Pinpoint the cell where the given text exists, returning its (X, Y) midpoint coordinate. 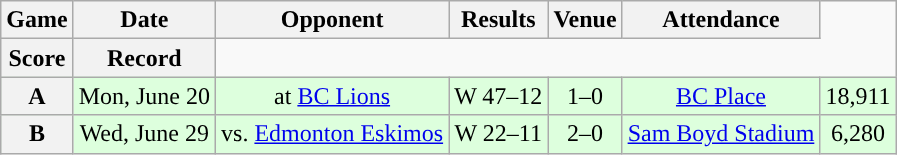
BC Place (721, 96)
Wed, June 29 (144, 134)
A (37, 96)
1–0 (585, 96)
W 47–12 (498, 96)
Sam Boyd Stadium (721, 134)
Results (498, 20)
Game (37, 20)
Venue (585, 20)
Opponent (332, 20)
Mon, June 20 (144, 96)
Score (37, 58)
Attendance (721, 20)
6,280 (858, 134)
at BC Lions (332, 96)
B (37, 134)
18,911 (858, 96)
Date (144, 20)
Record (144, 58)
W 22–11 (498, 134)
vs. Edmonton Eskimos (332, 134)
2–0 (585, 134)
